Scan for the cell matching the given text and deliver its (X, Y) coordinate at center. 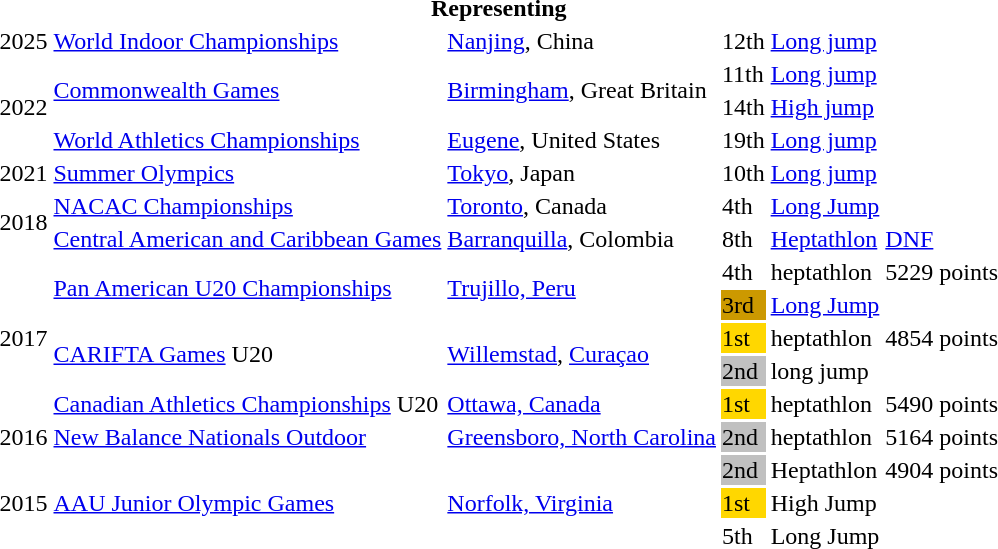
Greensboro, North Carolina (582, 437)
Eugene, United States (582, 140)
World Athletics Championships (248, 140)
Commonwealth Games (248, 90)
NACAC Championships (248, 206)
CARIFTA Games U20 (248, 354)
World Indoor Championships (248, 41)
11th (743, 74)
Nanjing, China (582, 41)
Pan American U20 Championships (248, 288)
Ottawa, Canada (582, 404)
New Balance Nationals Outdoor (248, 437)
Summer Olympics (248, 173)
19th (743, 140)
Trujillo, Peru (582, 288)
12th (743, 41)
Toronto, Canada (582, 206)
14th (743, 107)
Willemstad, Curaçao (582, 354)
High jump (825, 107)
8th (743, 239)
long jump (825, 371)
3rd (743, 305)
Canadian Athletics Championships U20 (248, 404)
Tokyo, Japan (582, 173)
Central American and Caribbean Games (248, 239)
Birmingham, Great Britain (582, 90)
Barranquilla, Colombia (582, 239)
High Jump (825, 503)
10th (743, 173)
